Pinpoint the cell where the given text exists, returning its [X, Y] midpoint coordinate. 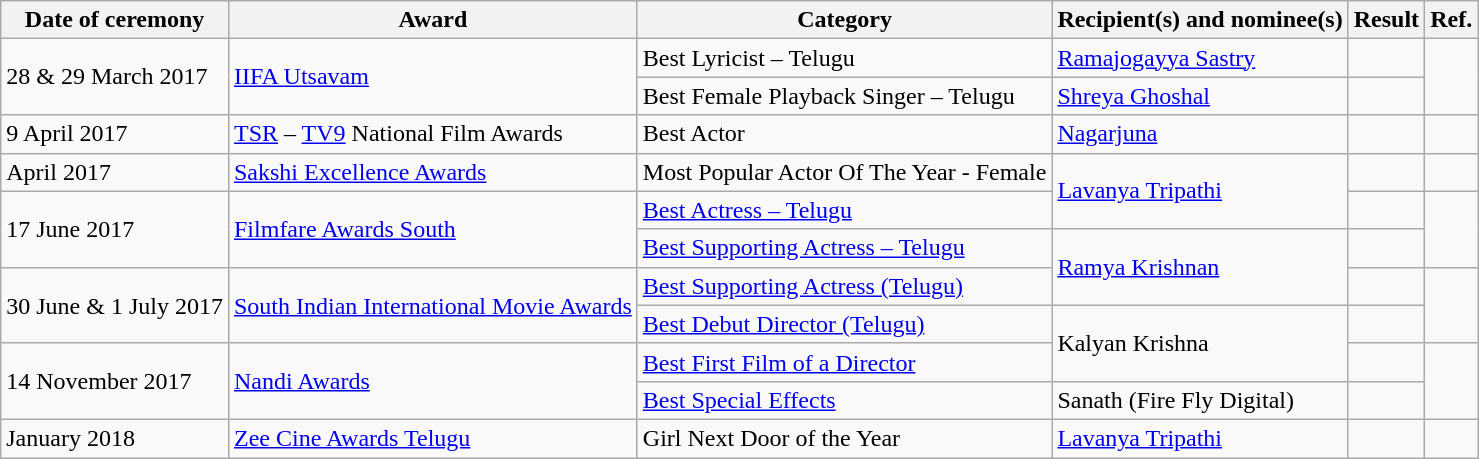
Best Actor [844, 134]
17 June 2017 [115, 229]
Recipient(s) and nominee(s) [1200, 20]
28 & 29 March 2017 [115, 77]
IIFA Utsavam [432, 77]
Best Special Effects [844, 400]
Most Popular Actor Of The Year - Female [844, 172]
Best Actress – Telugu [844, 210]
April 2017 [115, 172]
South Indian International Movie Awards [432, 305]
Ramya Krishnan [1200, 267]
Result [1386, 20]
30 June & 1 July 2017 [115, 305]
Best Debut Director (Telugu) [844, 324]
Nandi Awards [432, 381]
Sakshi Excellence Awards [432, 172]
Best Lyricist – Telugu [844, 58]
Date of ceremony [115, 20]
Girl Next Door of the Year [844, 438]
Nagarjuna [1200, 134]
Best Female Playback Singer – Telugu [844, 96]
9 April 2017 [115, 134]
Award [432, 20]
TSR – TV9 National Film Awards [432, 134]
Kalyan Krishna [1200, 343]
14 November 2017 [115, 381]
Shreya Ghoshal [1200, 96]
Best First Film of a Director [844, 362]
Filmfare Awards South [432, 229]
Best Supporting Actress (Telugu) [844, 286]
Zee Cine Awards Telugu [432, 438]
Category [844, 20]
Ref. [1452, 20]
Sanath (Fire Fly Digital) [1200, 400]
Best Supporting Actress – Telugu [844, 248]
Ramajogayya Sastry [1200, 58]
January 2018 [115, 438]
